Provide the (X, Y) coordinate of the cell's center where the given text is located.  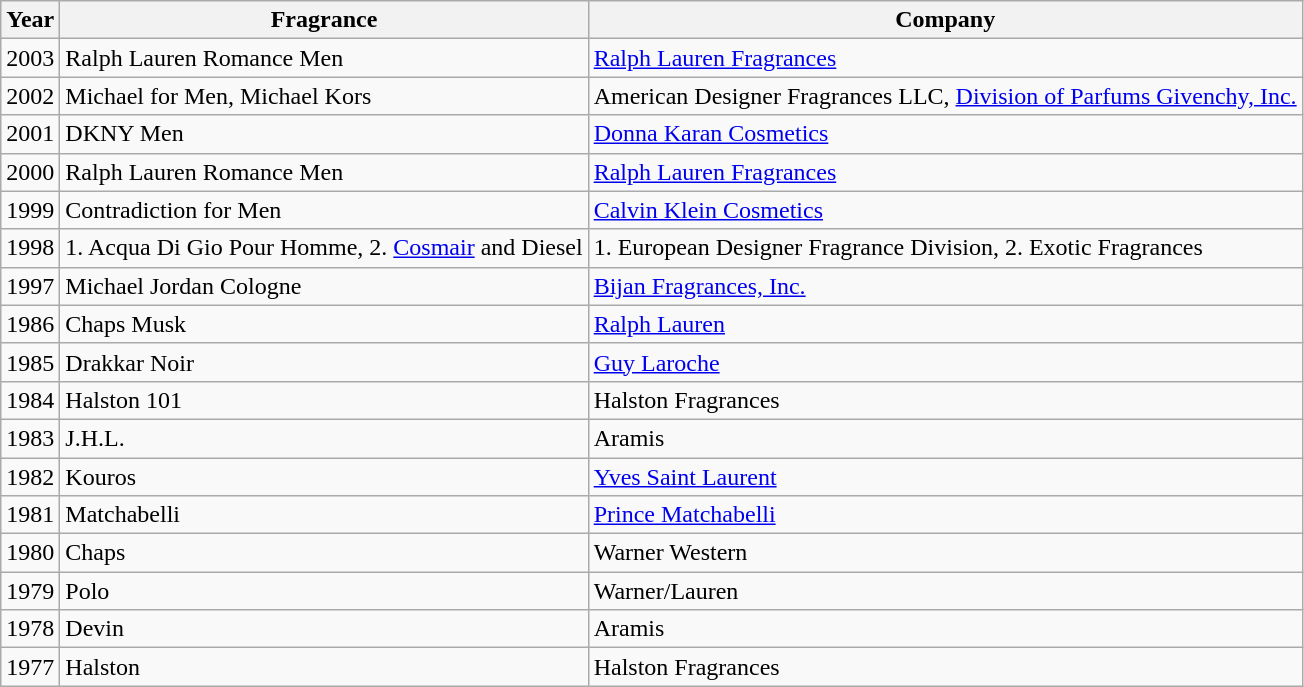
Chaps Musk (324, 324)
Polo (324, 591)
1986 (30, 324)
Chaps (324, 553)
1978 (30, 629)
1982 (30, 477)
Bijan Fragrances, Inc. (945, 286)
Michael for Men, Michael Kors (324, 96)
1985 (30, 362)
1. European Designer Fragrance Division, 2. Exotic Fragrances (945, 248)
Contradiction for Men (324, 210)
Yves Saint Laurent (945, 477)
Company (945, 20)
Warner/Lauren (945, 591)
2003 (30, 58)
Matchabelli (324, 515)
Warner Western (945, 553)
1997 (30, 286)
2002 (30, 96)
DKNY Men (324, 134)
Devin (324, 629)
Ralph Lauren (945, 324)
1984 (30, 400)
1980 (30, 553)
J.H.L. (324, 438)
Halston (324, 667)
Fragrance (324, 20)
1983 (30, 438)
1981 (30, 515)
1998 (30, 248)
American Designer Fragrances LLC, Division of Parfums Givenchy, Inc. (945, 96)
1. Acqua Di Gio Pour Homme, 2. Cosmair and Diesel (324, 248)
Donna Karan Cosmetics (945, 134)
1979 (30, 591)
Drakkar Noir (324, 362)
2001 (30, 134)
Kouros (324, 477)
1999 (30, 210)
Michael Jordan Cologne (324, 286)
Year (30, 20)
1977 (30, 667)
Halston 101 (324, 400)
Calvin Klein Cosmetics (945, 210)
Guy Laroche (945, 362)
2000 (30, 172)
Prince Matchabelli (945, 515)
